Provide the (x, y) coordinate of the cell's center where the given text is located.  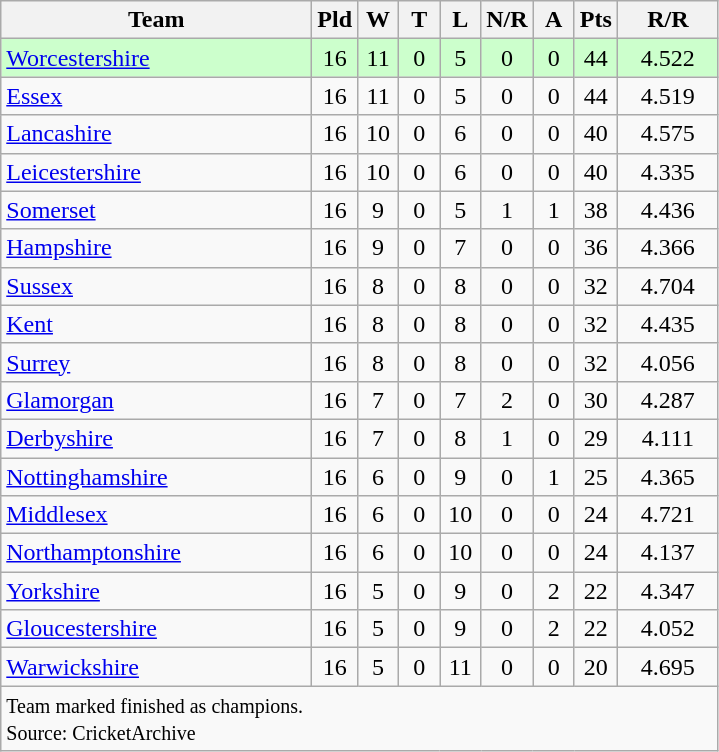
R/R (668, 20)
36 (596, 248)
N/R (507, 20)
A (554, 20)
Lancashire (156, 134)
4.522 (668, 58)
Hampshire (156, 248)
4.575 (668, 134)
Warwickshire (156, 667)
4.436 (668, 210)
4.365 (668, 477)
Gloucestershire (156, 629)
4.695 (668, 667)
Pld (335, 20)
4.335 (668, 172)
4.366 (668, 248)
4.052 (668, 629)
4.287 (668, 400)
Yorkshire (156, 591)
29 (596, 438)
4.519 (668, 96)
L (460, 20)
Kent (156, 324)
Glamorgan (156, 400)
4.435 (668, 324)
4.137 (668, 553)
4.056 (668, 362)
Middlesex (156, 515)
4.721 (668, 515)
Surrey (156, 362)
Pts (596, 20)
Somerset (156, 210)
4.111 (668, 438)
W (378, 20)
25 (596, 477)
38 (596, 210)
20 (596, 667)
Sussex (156, 286)
Derbyshire (156, 438)
Nottinghamshire (156, 477)
30 (596, 400)
4.704 (668, 286)
Worcestershire (156, 58)
Leicestershire (156, 172)
Team (156, 20)
Essex (156, 96)
4.347 (668, 591)
Team marked finished as champions.Source: CricketArchive (360, 718)
Northamptonshire (156, 553)
T (420, 20)
